Find where the given text appears and provide that cell's center as [X, Y] coordinate. 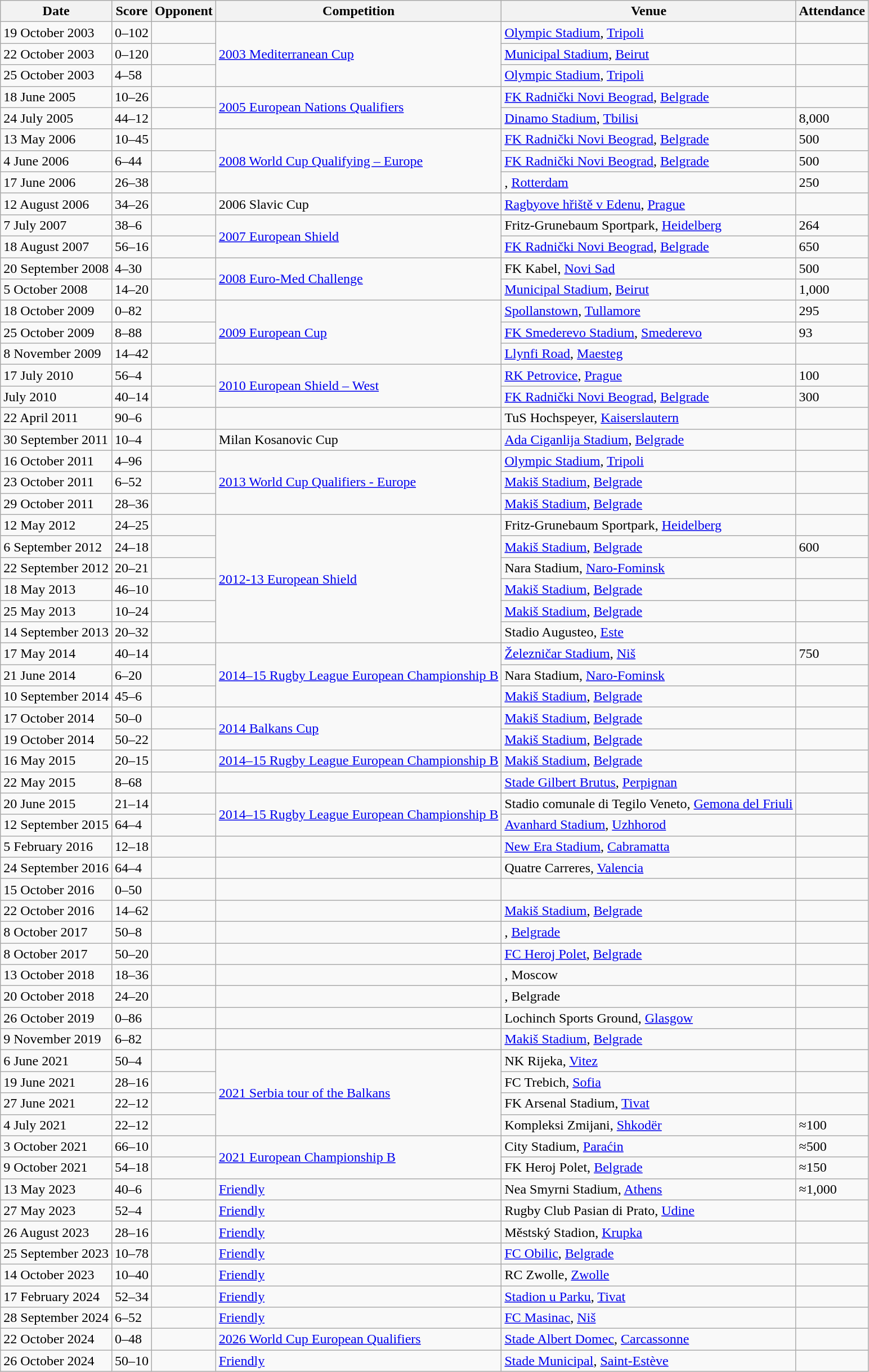
10 September 2014 [56, 697]
24 September 2016 [56, 868]
15 October 2016 [56, 889]
8 November 2009 [56, 354]
18 October 2009 [56, 311]
93 [832, 333]
24–20 [132, 997]
14–42 [132, 354]
14 September 2013 [56, 633]
Stadion u Parku, Tivat [648, 1296]
2006 Slavic Cup [359, 204]
14–20 [132, 290]
16 May 2015 [56, 761]
24–18 [132, 546]
20–21 [132, 568]
Quatre Carreres, Valencia [648, 868]
38–6 [132, 225]
27 June 2021 [56, 1104]
≈100 [832, 1125]
0–86 [132, 1018]
25 September 2023 [56, 1253]
50–8 [132, 932]
Ragbyove hřiště v Edenu, Prague [648, 204]
Score [132, 11]
6–82 [132, 1039]
July 2010 [56, 397]
≈500 [832, 1146]
Competition [359, 11]
7 July 2007 [56, 225]
FK Arsenal Stadium, Tivat [648, 1104]
6 September 2012 [56, 546]
12 May 2012 [56, 525]
16 October 2011 [56, 461]
20 October 2018 [56, 997]
13 May 2023 [56, 1189]
FC Obilic, Belgrade [648, 1253]
TuS Hochspeyer, Kaiserslautern [648, 418]
13 October 2018 [56, 975]
FK Smederevo Stadium, Smederevo [648, 333]
28–36 [132, 504]
8–88 [132, 333]
FC Heroj Polet, Belgrade [648, 954]
FK Heroj Polet, Belgrade [648, 1168]
Ada Ciganlija Stadium, Belgrade [648, 440]
Kompleksi Zmijani, Shkodër [648, 1125]
2012-13 European Shield [359, 579]
Attendance [832, 11]
24–25 [132, 525]
≈1,000 [832, 1189]
2014 Balkans Cup [359, 729]
20 September 2008 [56, 268]
8,000 [832, 118]
44–12 [132, 118]
Spollanstown, Tullamore [648, 311]
4–58 [132, 75]
90–6 [132, 418]
21–14 [132, 804]
2013 World Cup Qualifiers - Europe [359, 482]
20 June 2015 [56, 804]
34–26 [132, 204]
2026 World Cup European Qualifiers [359, 1339]
20–15 [132, 761]
Milan Kosanovic Cup [359, 440]
2021 Serbia tour of the Balkans [359, 1093]
Stade Albert Domec, Carcassonne [648, 1339]
28 September 2024 [56, 1318]
NK Rijeka, Vitez [648, 1061]
≈150 [832, 1168]
FC Masinac, Niš [648, 1318]
17 May 2014 [56, 654]
2008 World Cup Qualifying – Europe [359, 161]
14 October 2023 [56, 1275]
10–26 [132, 97]
25 October 2009 [56, 333]
50–0 [132, 718]
RC Zwolle, Zwolle [648, 1275]
Městský Stadion, Krupka [648, 1232]
19 October 2014 [56, 739]
66–10 [132, 1146]
17 June 2006 [56, 182]
750 [832, 654]
, Moscow [648, 975]
22 April 2011 [56, 418]
22 October 2003 [56, 54]
10–78 [132, 1253]
13 May 2006 [56, 140]
2005 European Nations Qualifiers [359, 107]
Llynfi Road, Maesteg [648, 354]
2010 European Shield – West [359, 386]
21 June 2014 [56, 675]
10–24 [132, 611]
0–120 [132, 54]
4–30 [132, 268]
22 May 2015 [56, 782]
18–36 [132, 975]
25 May 2013 [56, 611]
29 October 2011 [56, 504]
50–4 [132, 1061]
52–34 [132, 1296]
0–48 [132, 1339]
17 July 2010 [56, 375]
2007 European Shield [359, 236]
27 May 2023 [56, 1210]
19 June 2021 [56, 1082]
54–18 [132, 1168]
4 June 2006 [56, 161]
56–4 [132, 375]
2008 Euro-Med Challenge [359, 279]
26 October 2019 [56, 1018]
45–6 [132, 697]
30 September 2011 [56, 440]
295 [832, 311]
17 February 2024 [56, 1296]
650 [832, 246]
14–62 [132, 911]
18 August 2007 [56, 246]
25 October 2003 [56, 75]
0–82 [132, 311]
9 November 2019 [56, 1039]
Stade Municipal, Saint-Estève [648, 1361]
Stadio comunale di Tegilo Veneto, Gemona del Friuli [648, 804]
50–20 [132, 954]
26 October 2024 [56, 1361]
40–6 [132, 1189]
12 September 2015 [56, 825]
22 October 2024 [56, 1339]
10–4 [132, 440]
22 October 2016 [56, 911]
Stade Gilbert Brutus, Perpignan [648, 782]
20–32 [132, 633]
24 July 2005 [56, 118]
RK Petrovice, Prague [648, 375]
City Stadium, Paraćin [648, 1146]
3 October 2021 [56, 1146]
8–68 [132, 782]
10–45 [132, 140]
FK Kabel, Novi Sad [648, 268]
600 [832, 546]
18 June 2005 [56, 97]
23 October 2011 [56, 482]
12 August 2006 [56, 204]
6–44 [132, 161]
10–40 [132, 1275]
New Era Stadium, Cabramatta [648, 846]
4 July 2021 [56, 1125]
9 October 2021 [56, 1168]
22 September 2012 [56, 568]
46–10 [132, 589]
0–102 [132, 33]
4–96 [132, 461]
2021 European Championship B [359, 1157]
17 October 2014 [56, 718]
Rugby Club Pasian di Prato, Udine [648, 1210]
Stadio Augusteo, Este [648, 633]
Nea Smyrni Stadium, Athens [648, 1189]
5 February 2016 [56, 846]
12–18 [132, 846]
56–16 [132, 246]
19 October 2003 [56, 33]
, Rotterdam [648, 182]
26 August 2023 [56, 1232]
50–10 [132, 1361]
Venue [648, 11]
250 [832, 182]
Avanhard Stadium, Uzhhorod [648, 825]
2009 European Cup [359, 333]
Lochinch Sports Ground, Glasgow [648, 1018]
FC Trebich, Sofia [648, 1082]
5 October 2008 [56, 290]
50–22 [132, 739]
Opponent [184, 11]
6 June 2021 [56, 1061]
300 [832, 397]
Železničar Stadium, Niš [648, 654]
100 [832, 375]
1,000 [832, 290]
26–38 [132, 182]
0–50 [132, 889]
52–4 [132, 1210]
Dinamo Stadium, Tbilisi [648, 118]
2003 Mediterranean Cup [359, 54]
Date [56, 11]
6–20 [132, 675]
264 [832, 225]
18 May 2013 [56, 589]
